Provide the [x, y] coordinate of the cell's center where the given text is located.  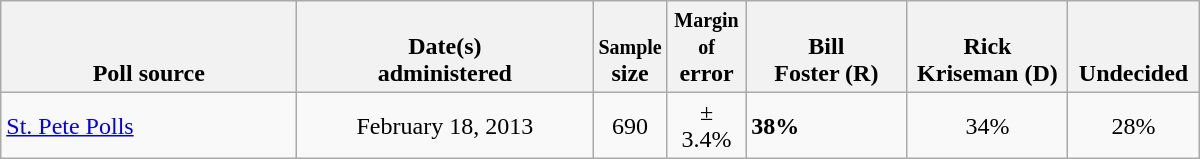
Undecided [1134, 47]
Poll source [149, 47]
February 18, 2013 [445, 126]
28% [1134, 126]
BillFoster (R) [826, 47]
RickKriseman (D) [988, 47]
690 [630, 126]
± 3.4% [706, 126]
Margin oferror [706, 47]
34% [988, 126]
Samplesize [630, 47]
38% [826, 126]
Date(s)administered [445, 47]
St. Pete Polls [149, 126]
